Scan for the cell matching the given text and deliver its [X, Y] coordinate at center. 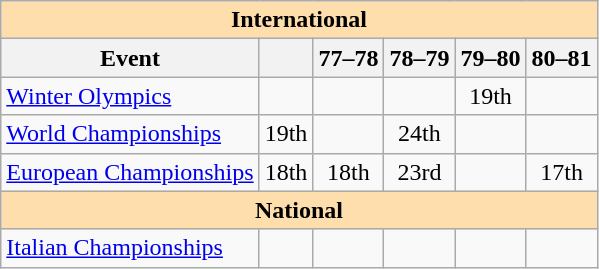
77–78 [348, 58]
World Championships [130, 134]
Italian Championships [130, 248]
80–81 [562, 58]
78–79 [420, 58]
23rd [420, 172]
Winter Olympics [130, 96]
Event [130, 58]
European Championships [130, 172]
National [299, 210]
79–80 [490, 58]
17th [562, 172]
International [299, 20]
24th [420, 134]
